From the cell containing the given text, extract its center point as [x, y] coordinate. 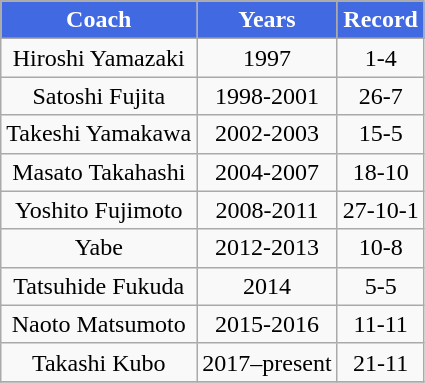
1998-2001 [267, 96]
2002-2003 [267, 134]
Tatsuhide Fukuda [99, 286]
15-5 [380, 134]
Yabe [99, 248]
2012-2013 [267, 248]
27-10-1 [380, 210]
Masato Takahashi [99, 172]
2017–present [267, 362]
Naoto Matsumoto [99, 324]
26-7 [380, 96]
2008-2011 [267, 210]
10-8 [380, 248]
Takashi Kubo [99, 362]
2004-2007 [267, 172]
Yoshito Fujimoto [99, 210]
Takeshi Yamakawa [99, 134]
Coach [99, 20]
5-5 [380, 286]
Record [380, 20]
1-4 [380, 58]
21-11 [380, 362]
1997 [267, 58]
2015-2016 [267, 324]
11-11 [380, 324]
2014 [267, 286]
Years [267, 20]
Hiroshi Yamazaki [99, 58]
Satoshi Fujita [99, 96]
18-10 [380, 172]
